Provide the (x, y) coordinate of the cell's center where the given text is located.  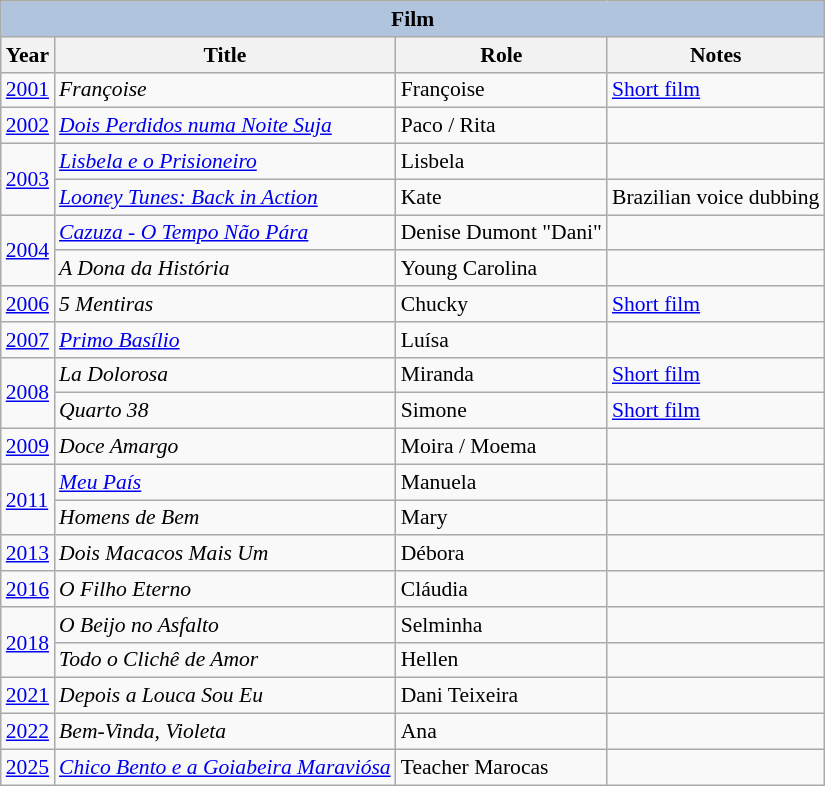
Notes (716, 55)
Luísa (502, 340)
2008 (28, 392)
2009 (28, 447)
Teacher Marocas (502, 767)
Title (225, 55)
2002 (28, 126)
Hellen (502, 660)
Mary (502, 518)
2001 (28, 90)
Primo Basílio (225, 340)
Quarto 38 (225, 411)
Denise Dumont "Dani" (502, 233)
2016 (28, 589)
Dani Teixeira (502, 696)
Lisbela (502, 162)
Film (413, 19)
Role (502, 55)
5 Mentiras (225, 304)
2006 (28, 304)
Brazilian voice dubbing (716, 197)
Selminha (502, 625)
Chucky (502, 304)
O Beijo no Asfalto (225, 625)
Cláudia (502, 589)
2011 (28, 500)
2018 (28, 642)
2004 (28, 250)
Meu País (225, 482)
Homens de Bem (225, 518)
Todo o Clichê de Amor (225, 660)
Cazuza - O Tempo Não Pára (225, 233)
2013 (28, 554)
Paco / Rita (502, 126)
Dois Macacos Mais Um (225, 554)
2022 (28, 732)
Manuela (502, 482)
A Dona da História (225, 269)
O Filho Eterno (225, 589)
Young Carolina (502, 269)
Miranda (502, 375)
Simone (502, 411)
Lisbela e o Prisioneiro (225, 162)
2003 (28, 180)
Chico Bento e a Goiabeira Maraviósa (225, 767)
2007 (28, 340)
2025 (28, 767)
Bem-Vinda, Violeta (225, 732)
La Dolorosa (225, 375)
Year (28, 55)
Kate (502, 197)
Débora (502, 554)
2021 (28, 696)
Moira / Moema (502, 447)
Dois Perdidos numa Noite Suja (225, 126)
Doce Amargo (225, 447)
Ana (502, 732)
Looney Tunes: Back in Action (225, 197)
Depois a Louca Sou Eu (225, 696)
